Extract the (x, y) coordinate from the center of the cell holding the provided text.  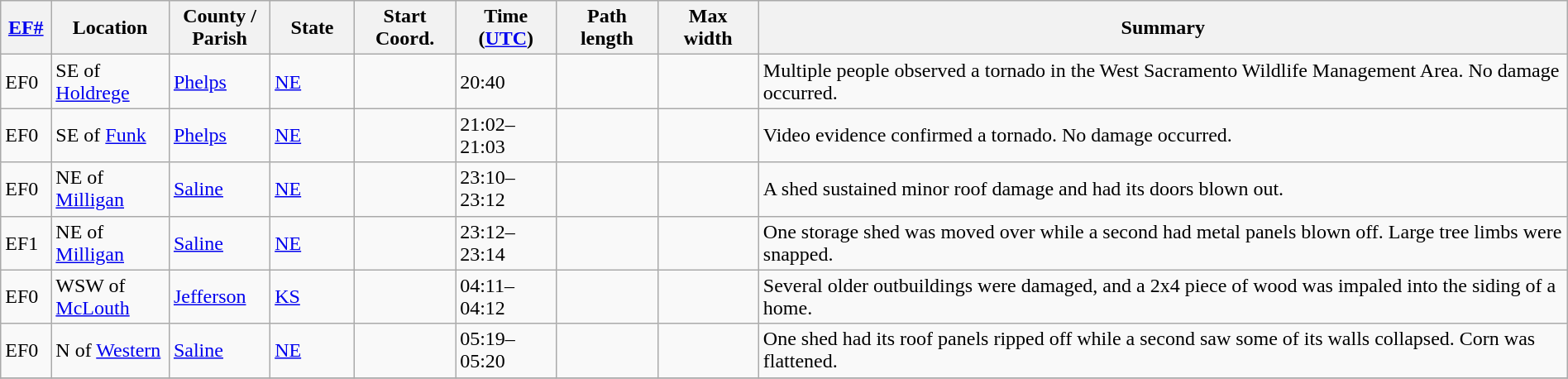
04:11–04:12 (506, 296)
One storage shed was moved over while a second had metal panels blown off. Large tree limbs were snapped. (1163, 243)
SE of Holdrege (111, 81)
05:19–05:20 (506, 351)
Max width (708, 28)
Video evidence confirmed a tornado. No damage occurred. (1163, 136)
Multiple people observed a tornado in the West Sacramento Wildlife Management Area. No damage occurred. (1163, 81)
20:40 (506, 81)
One shed had its roof panels ripped off while a second saw some of its walls collapsed. Corn was flattened. (1163, 351)
Summary (1163, 28)
EF# (26, 28)
Start Coord. (404, 28)
Jefferson (219, 296)
Location (111, 28)
N of Western (111, 351)
WSW of McLouth (111, 296)
SE of Funk (111, 136)
County / Parish (219, 28)
Time (UTC) (506, 28)
21:02–21:03 (506, 136)
23:10–23:12 (506, 189)
Path length (607, 28)
KS (313, 296)
Several older outbuildings were damaged, and a 2x4 piece of wood was impaled into the siding of a home. (1163, 296)
EF1 (26, 243)
State (313, 28)
23:12–23:14 (506, 243)
A shed sustained minor roof damage and had its doors blown out. (1163, 189)
